Pinpoint the cell where the given text exists, returning its (X, Y) midpoint coordinate. 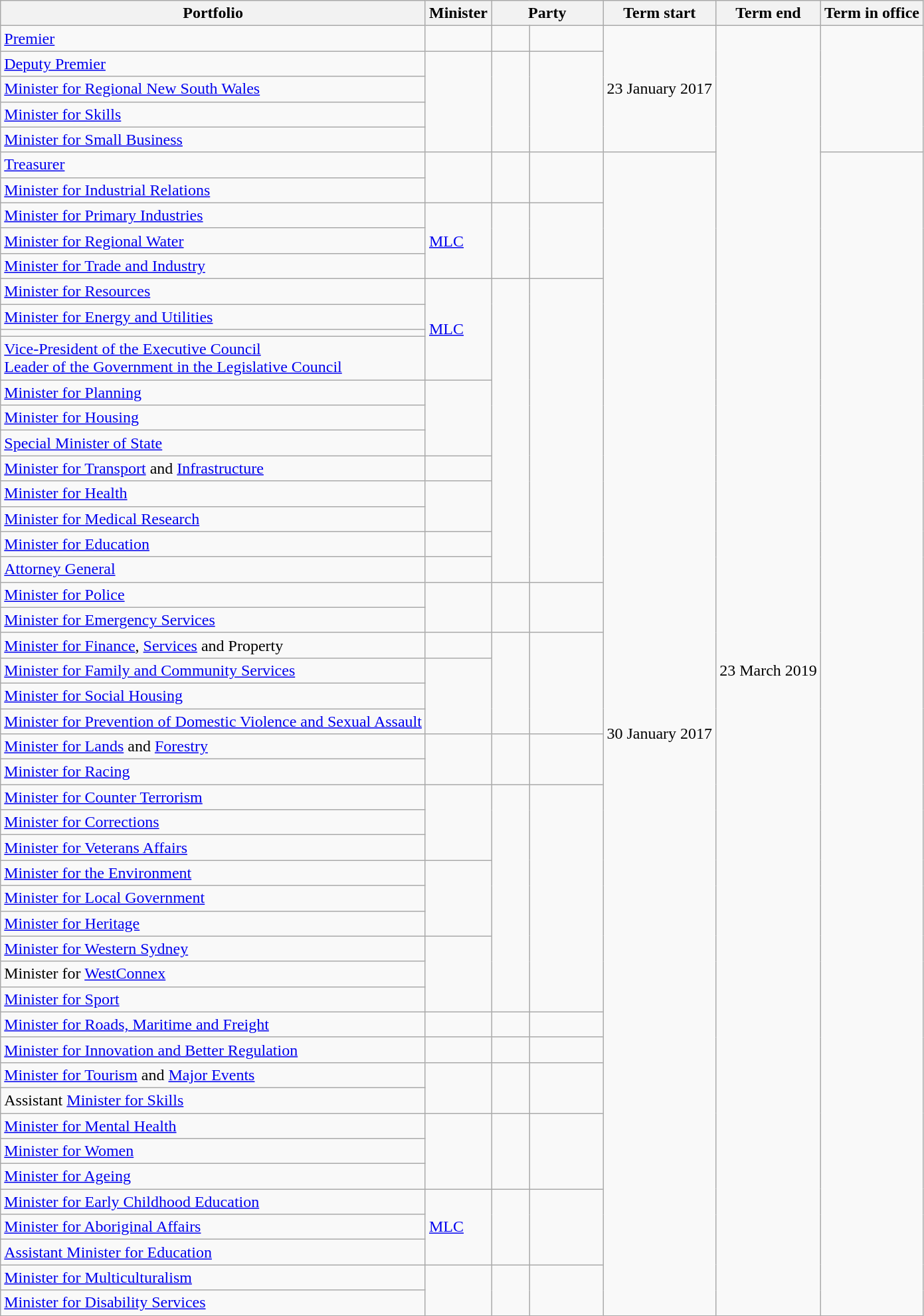
Portfolio (213, 13)
Minister for Tourism and Major Events (213, 1075)
Minister for Health (213, 494)
Minister for Early Childhood Education (213, 1202)
Minister for Finance, Services and Property (213, 645)
Minister for Innovation and Better Regulation (213, 1050)
Term start (660, 13)
Minister for Prevention of Domestic Violence and Sexual Assault (213, 721)
Minister for Roads, Maritime and Freight (213, 1024)
Special Minister of State (213, 443)
Minister for Energy and Utilities (213, 317)
Minister for Skills (213, 114)
Minister for Primary Industries (213, 215)
Minister for the Environment (213, 873)
Minister for Education (213, 544)
Minister for Regional New South Wales (213, 89)
Minister for Industrial Relations (213, 190)
Term in office (872, 13)
Minister for Transport and Infrastructure (213, 468)
Minister for Aboriginal Affairs (213, 1227)
Minister for Lands and Forestry (213, 747)
Minister for Veterans Affairs (213, 848)
Minister for Resources (213, 291)
30 January 2017 (660, 733)
Minister for Police (213, 595)
Minister for Multiculturalism (213, 1277)
Minister for Corrections (213, 822)
23 March 2019 (769, 671)
Minister for Disability Services (213, 1303)
Minister for Trade and Industry (213, 266)
Attorney General (213, 569)
Minister for Housing (213, 418)
23 January 2017 (660, 89)
Minister for Ageing (213, 1176)
Minister for Racing (213, 772)
Minister for Heritage (213, 923)
Minister for Local Government (213, 898)
Assistant Minister for Education (213, 1252)
Minister for Social Housing (213, 696)
Treasurer (213, 165)
Minister (458, 13)
Minister for Family and Community Services (213, 670)
Assistant Minister for Skills (213, 1100)
Minister for Medical Research (213, 519)
Party (547, 13)
Minister for Planning (213, 393)
Minister for Mental Health (213, 1126)
Minister for Western Sydney (213, 949)
Premier (213, 39)
Vice-President of the Executive CouncilLeader of the Government in the Legislative Council (213, 359)
Minister for WestConnex (213, 974)
Minister for Regional Water (213, 240)
Deputy Premier (213, 64)
Minister for Sport (213, 999)
Minister for Women (213, 1151)
Minister for Small Business (213, 140)
Minister for Emergency Services (213, 620)
Minister for Counter Terrorism (213, 797)
Term end (769, 13)
